Extract the [x, y] coordinate from the center of the cell holding the provided text.  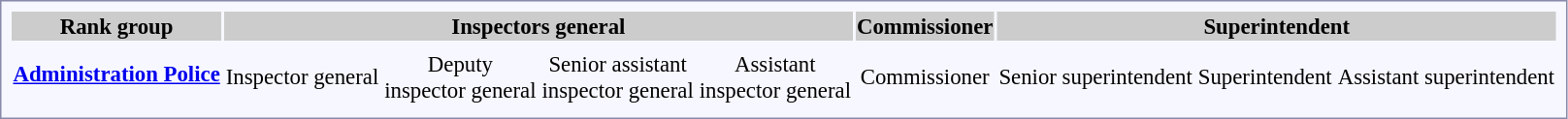
Assistant inspector general [774, 77]
Administration Police [116, 74]
Senior superintendent [1095, 77]
Deputy inspector general [460, 77]
Inspectors general [538, 26]
Inspector general [302, 77]
Rank group [116, 26]
Senior assistant inspector general [617, 77]
Assistant superintendent [1446, 77]
